Output the [X, Y] coordinate of the center of the cell containing the given text.  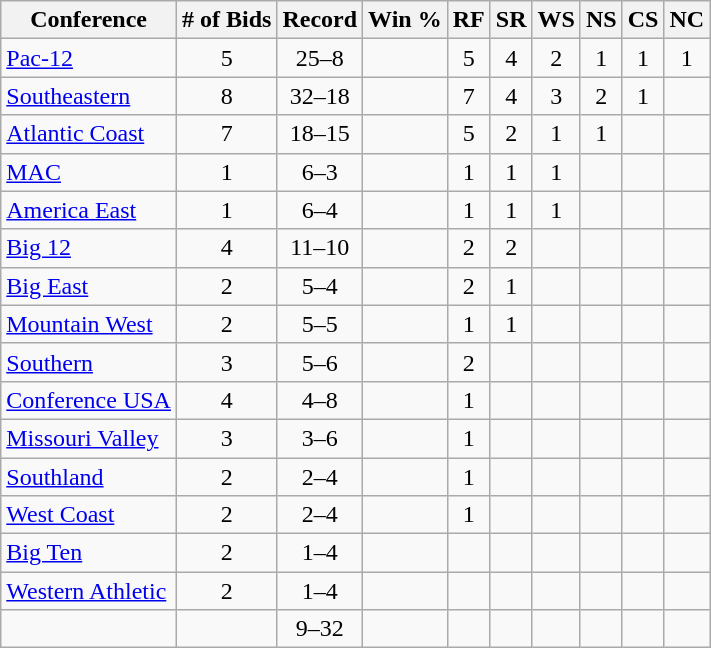
CS [643, 20]
8 [226, 96]
6–4 [320, 210]
West Coast [89, 515]
Win % [406, 20]
32–18 [320, 96]
MAC [89, 172]
Southland [89, 477]
Conference USA [89, 400]
11–10 [320, 248]
3–6 [320, 438]
NC [687, 20]
Pac-12 [89, 58]
Big Ten [89, 553]
5–6 [320, 362]
Southern [89, 362]
Record [320, 20]
25–8 [320, 58]
SR [511, 20]
# of Bids [226, 20]
Mountain West [89, 324]
NS [601, 20]
RF [468, 20]
America East [89, 210]
Atlantic Coast [89, 134]
Western Athletic [89, 591]
Southeastern [89, 96]
4–8 [320, 400]
Big 12 [89, 248]
9–32 [320, 629]
5–4 [320, 286]
5–5 [320, 324]
WS [556, 20]
6–3 [320, 172]
Conference [89, 20]
18–15 [320, 134]
Missouri Valley [89, 438]
Big East [89, 286]
